Pinpoint the cell where the given text exists, returning its (x, y) midpoint coordinate. 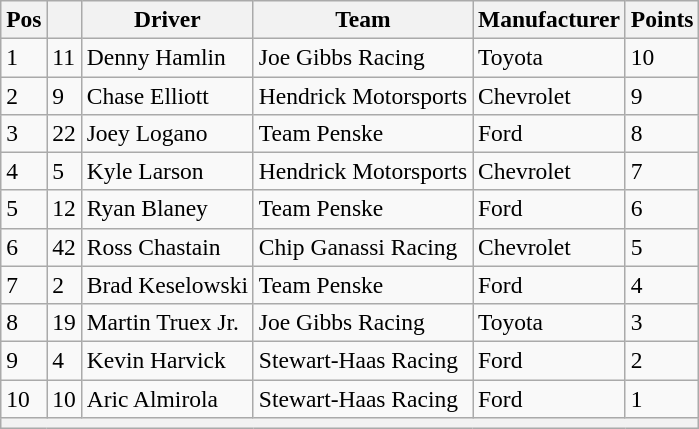
Martin Truex Jr. (167, 322)
Team (362, 19)
Denny Hamlin (167, 57)
Pos (24, 19)
Brad Keselowski (167, 285)
Kyle Larson (167, 171)
12 (64, 209)
Chip Ganassi Racing (362, 247)
Kevin Harvick (167, 360)
Joey Logano (167, 133)
Ross Chastain (167, 247)
Chase Elliott (167, 95)
Aric Almirola (167, 398)
Manufacturer (550, 19)
22 (64, 133)
11 (64, 57)
Ryan Blaney (167, 209)
42 (64, 247)
Points (662, 19)
Driver (167, 19)
19 (64, 322)
